Identify which cell holds the provided text, then report its [X, Y] central coordinate. 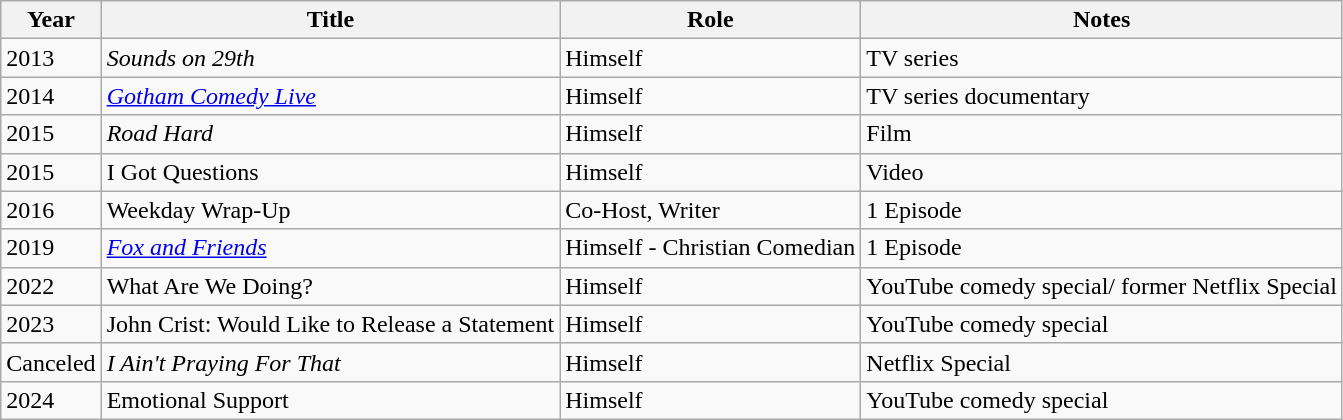
TV series [1102, 58]
Film [1102, 134]
I Got Questions [330, 172]
Co-Host, Writer [710, 210]
Weekday Wrap-Up [330, 210]
2013 [51, 58]
Netflix Special [1102, 362]
TV series documentary [1102, 96]
2023 [51, 324]
Gotham Comedy Live [330, 96]
2014 [51, 96]
Title [330, 20]
What Are We Doing? [330, 286]
Canceled [51, 362]
Notes [1102, 20]
Himself - Christian Comedian [710, 248]
2016 [51, 210]
Fox and Friends [330, 248]
2019 [51, 248]
Road Hard [330, 134]
John Crist: Would Like to Release a Statement [330, 324]
Emotional Support [330, 400]
2024 [51, 400]
2022 [51, 286]
Year [51, 20]
I Ain't Praying For That [330, 362]
Role [710, 20]
Sounds on 29th [330, 58]
YouTube comedy special/ former Netflix Special [1102, 286]
Video [1102, 172]
